Determine the (x, y) coordinate at the center of the cell enclosing the given text.  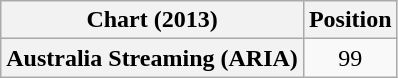
Chart (2013) (152, 20)
99 (350, 58)
Position (350, 20)
Australia Streaming (ARIA) (152, 58)
